From the cell containing the given text, extract its center point as (X, Y) coordinate. 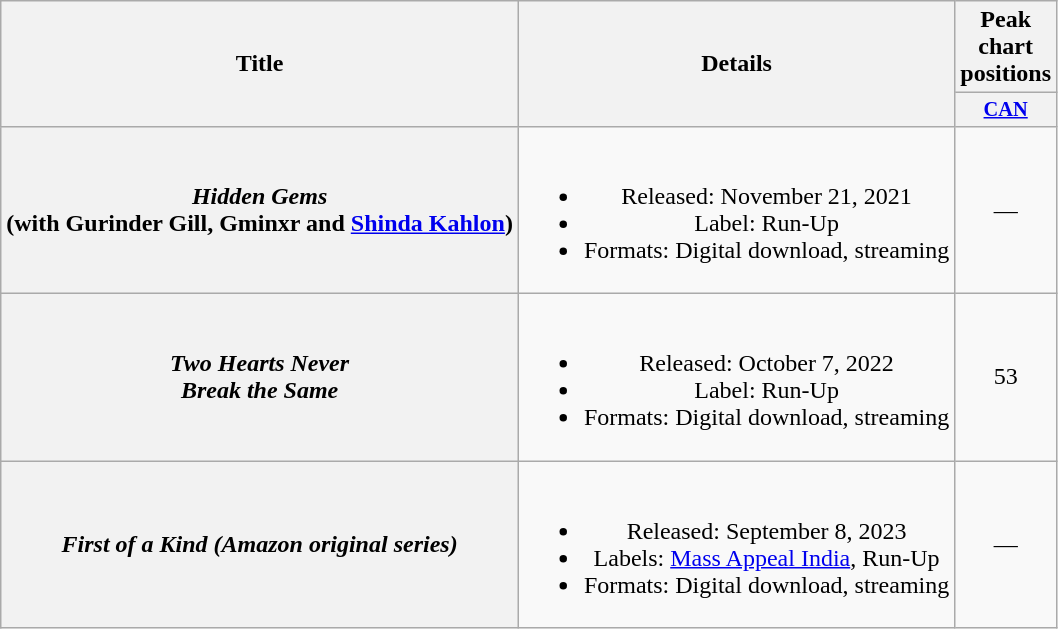
53 (1006, 378)
Peak chart positions (1006, 47)
Two Hearts NeverBreak the Same (260, 378)
Title (260, 64)
First of a Kind (Amazon original series) (260, 544)
Released: September 8, 2023Labels: Mass Appeal India, Run-UpFormats: Digital download, streaming (736, 544)
Details (736, 64)
CAN (1006, 110)
Released: October 7, 2022Label: Run-UpFormats: Digital download, streaming (736, 378)
Released: November 21, 2021Label: Run-UpFormats: Digital download, streaming (736, 210)
Hidden Gems(with Gurinder Gill, Gminxr and Shinda Kahlon) (260, 210)
